Identify which cell holds the provided text, then report its [x, y] central coordinate. 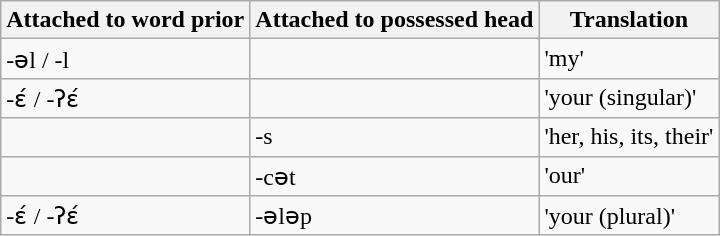
'your (plural)' [629, 216]
'our' [629, 176]
Attached to word prior [126, 20]
Translation [629, 20]
-cət [394, 176]
Attached to possessed head [394, 20]
'your (singular)' [629, 98]
'my' [629, 59]
'her, his, its, their' [629, 137]
-ələp [394, 216]
-əl / -l [126, 59]
-s [394, 137]
